Locate the cell with the specified text and output its (x, y) center coordinate. 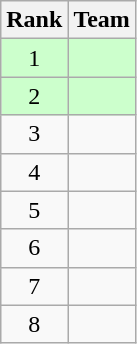
4 (34, 172)
Rank (34, 20)
6 (34, 248)
5 (34, 210)
3 (34, 134)
Team (102, 20)
1 (34, 58)
8 (34, 324)
2 (34, 96)
7 (34, 286)
